Scan for the cell matching the given text and deliver its [x, y] coordinate at center. 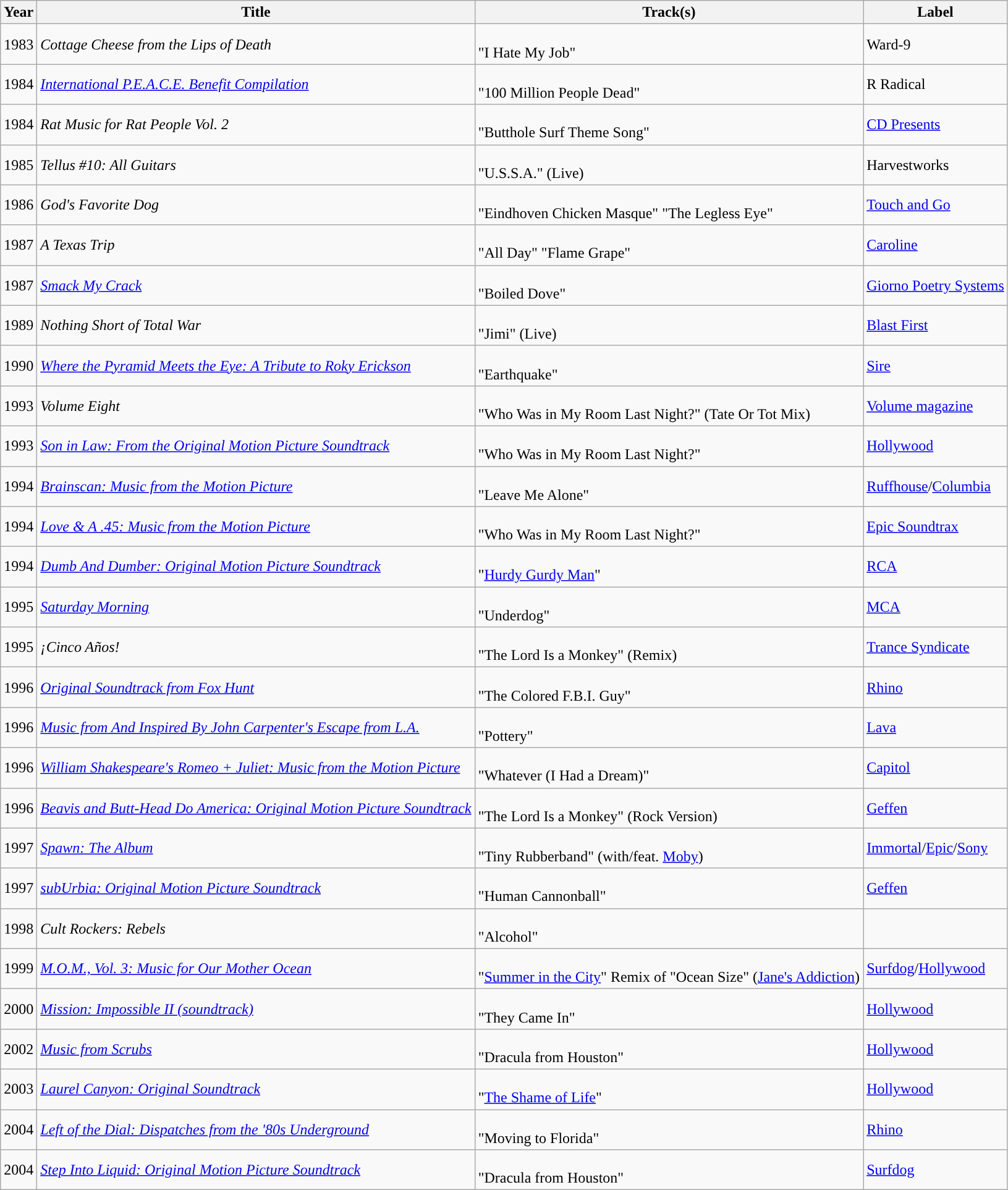
Sire [936, 366]
"Pottery" [669, 728]
Label [936, 12]
Tellus #10: All Guitars [256, 164]
"Alcohol" [669, 928]
Cult Rockers: Rebels [256, 928]
"Who Was in My Room Last Night?" (Tate Or Tot Mix) [669, 405]
Laurel Canyon: Original Soundtrack [256, 1089]
1998 [19, 928]
Surfdog [936, 1170]
Touch and Go [936, 205]
Track(s) [669, 12]
"The Shame of Life" [669, 1089]
1983 [19, 44]
"U.S.S.A." (Live) [669, 164]
Harvestworks [936, 164]
"Hurdy Gurdy Man" [669, 567]
1986 [19, 205]
William Shakespeare's Romeo + Juliet: Music from the Motion Picture [256, 767]
subUrbia: Original Motion Picture Soundtrack [256, 888]
Volume Eight [256, 405]
Son in Law: From the Original Motion Picture Soundtrack [256, 446]
1989 [19, 325]
Epic Soundtrax [936, 526]
MCA [936, 607]
Cottage Cheese from the Lips of Death [256, 44]
Music from And Inspired By John Carpenter's Escape from L.A. [256, 728]
1985 [19, 164]
RCA [936, 567]
"Whatever (I Had a Dream)" [669, 767]
1999 [19, 969]
Year [19, 12]
2003 [19, 1089]
Giorno Poetry Systems [936, 285]
2002 [19, 1049]
Volume magazine [936, 405]
Left of the Dial: Dispatches from the '80s Underground [256, 1129]
Title [256, 12]
Where the Pyramid Meets the Eye: A Tribute to Roky Erickson [256, 366]
"I Hate My Job" [669, 44]
Beavis and Butt-Head Do America: Original Motion Picture Soundtrack [256, 808]
R Radical [936, 84]
International P.E.A.C.E. Benefit Compilation [256, 84]
"The Colored F.B.I. Guy" [669, 687]
Brainscan: Music from the Motion Picture [256, 486]
Music from Scrubs [256, 1049]
Ruffhouse/Columbia [936, 486]
Love & A .45: Music from the Motion Picture [256, 526]
Immortal/Epic/Sony [936, 848]
"The Lord Is a Monkey" (Remix) [669, 648]
"Moving to Florida" [669, 1129]
Blast First [936, 325]
Capitol [936, 767]
2000 [19, 1008]
"Tiny Rubberband" (with/feat. Moby) [669, 848]
Rat Music for Rat People Vol. 2 [256, 125]
"100 Million People Dead" [669, 84]
Trance Syndicate [936, 648]
¡Cinco Años! [256, 648]
"Summer in the City" Remix of "Ocean Size" (Jane's Addiction) [669, 969]
Dumb And Dumber: Original Motion Picture Soundtrack [256, 567]
"Earthquake" [669, 366]
"They Came In" [669, 1008]
Caroline [936, 245]
God's Favorite Dog [256, 205]
Smack My Crack [256, 285]
CD Presents [936, 125]
"All Day" "Flame Grape" [669, 245]
Surfdog/Hollywood [936, 969]
Ward-9 [936, 44]
"Butthole Surf Theme Song" [669, 125]
"Human Cannonball" [669, 888]
Lava [936, 728]
Spawn: The Album [256, 848]
Saturday Morning [256, 607]
"Jimi" (Live) [669, 325]
Nothing Short of Total War [256, 325]
1990 [19, 366]
Mission: Impossible II (soundtrack) [256, 1008]
M.O.M., Vol. 3: Music for Our Mother Ocean [256, 969]
A Texas Trip [256, 245]
Original Soundtrack from Fox Hunt [256, 687]
"Underdog" [669, 607]
Step Into Liquid: Original Motion Picture Soundtrack [256, 1170]
"Leave Me Alone" [669, 486]
"The Lord Is a Monkey" (Rock Version) [669, 808]
"Boiled Dove" [669, 285]
"Eindhoven Chicken Masque" "The Legless Eye" [669, 205]
